Determine the [X, Y] coordinate at the center of the cell enclosing the given text.  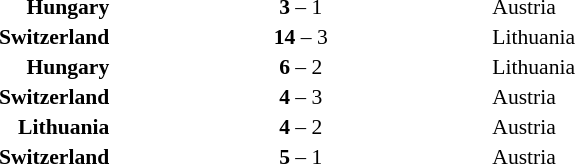
4 – 3 [300, 97]
6 – 2 [300, 67]
4 – 2 [300, 127]
14 – 3 [300, 37]
